Pinpoint the cell where the given text exists, returning its (x, y) midpoint coordinate. 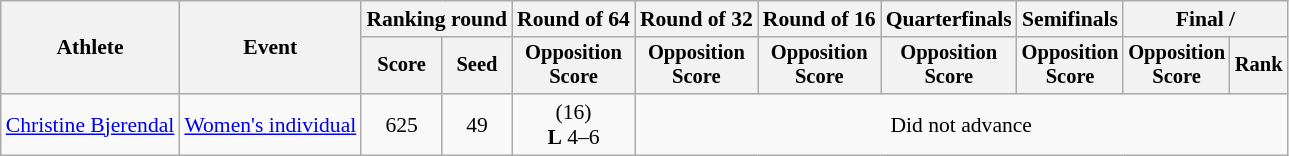
Final / (1205, 19)
Quarterfinals (949, 19)
Christine Bjerendal (90, 124)
Event (270, 48)
Semifinals (1070, 19)
Score (402, 66)
Round of 32 (696, 19)
Did not advance (962, 124)
625 (402, 124)
Ranking round (436, 19)
Round of 16 (820, 19)
Women's individual (270, 124)
Seed (477, 66)
(16)L 4–6 (574, 124)
Round of 64 (574, 19)
Athlete (90, 48)
49 (477, 124)
Rank (1259, 66)
